Scan for the cell matching the given text and deliver its [x, y] coordinate at center. 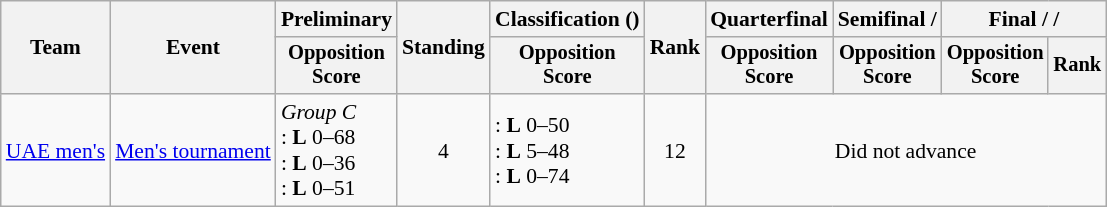
Did not advance [906, 150]
Men's tournament [193, 150]
Final / / [1024, 19]
4 [444, 150]
UAE men's [56, 150]
Group C: L 0–68: L 0–36: L 0–51 [336, 150]
Quarterfinal [769, 19]
: L 0–50: L 5–48: L 0–74 [568, 150]
Standing [444, 48]
12 [676, 150]
Preliminary [336, 19]
Event [193, 48]
Team [56, 48]
Classification () [568, 19]
Semifinal / [888, 19]
